Search for the cell housing the specified text and yield its (X, Y) center coordinate. 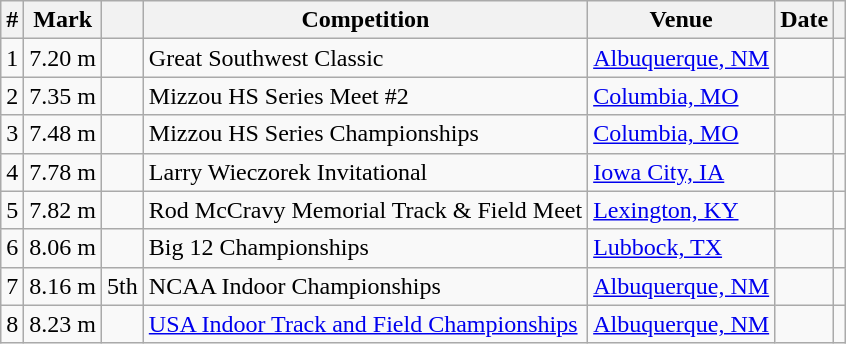
Great Southwest Classic (365, 58)
8.23 m (63, 324)
Competition (365, 20)
7.78 m (63, 172)
Big 12 Championships (365, 248)
Date (804, 20)
# (12, 20)
5th (123, 286)
7.48 m (63, 134)
8 (12, 324)
Iowa City, IA (682, 172)
7.20 m (63, 58)
7.35 m (63, 96)
6 (12, 248)
Mizzou HS Series Championships (365, 134)
5 (12, 210)
4 (12, 172)
Rod McCravy Memorial Track & Field Meet (365, 210)
7 (12, 286)
Mark (63, 20)
Larry Wieczorek Invitational (365, 172)
2 (12, 96)
NCAA Indoor Championships (365, 286)
Lexington, KY (682, 210)
8.06 m (63, 248)
1 (12, 58)
Lubbock, TX (682, 248)
7.82 m (63, 210)
3 (12, 134)
8.16 m (63, 286)
Mizzou HS Series Meet #2 (365, 96)
Venue (682, 20)
USA Indoor Track and Field Championships (365, 324)
